Extract the [X, Y] coordinate from the center of the cell holding the provided text.  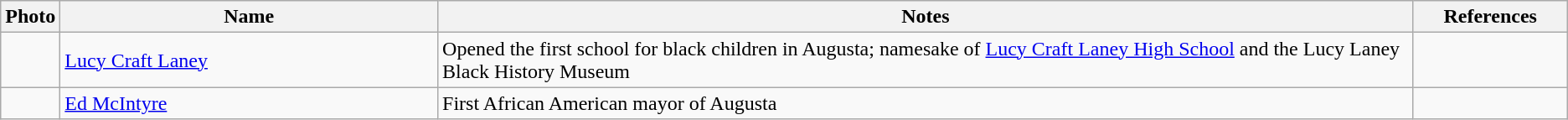
First African American mayor of Augusta [926, 103]
Opened the first school for black children in Augusta; namesake of Lucy Craft Laney High School and the Lucy Laney Black History Museum [926, 60]
Lucy Craft Laney [250, 60]
References [1490, 17]
Name [250, 17]
Ed McIntyre [250, 103]
Notes [926, 17]
Photo [30, 17]
